Find where the given text appears and provide that cell's center as [X, Y] coordinate. 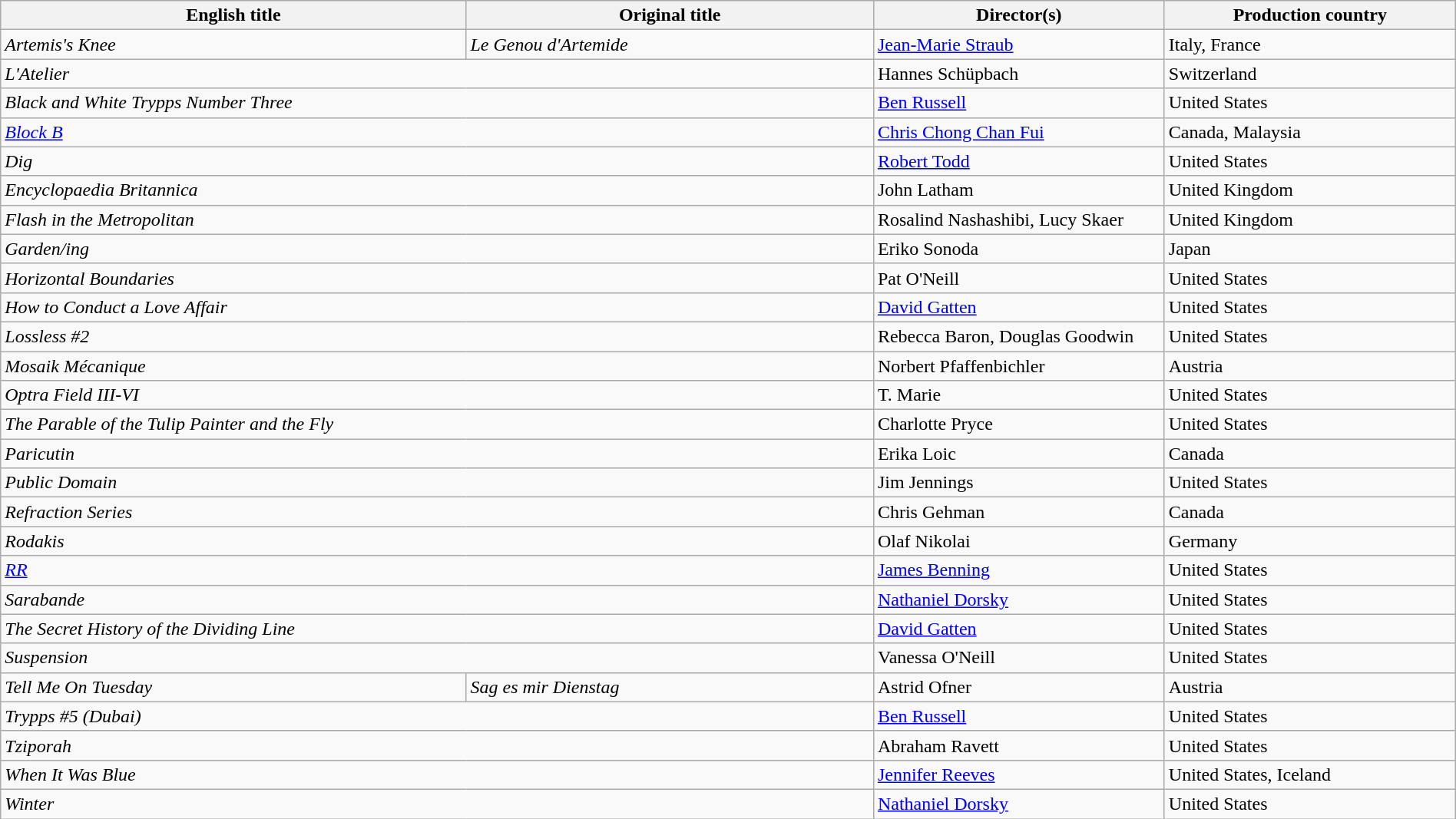
James Benning [1018, 570]
Jean-Marie Straub [1018, 45]
Norbert Pfaffenbichler [1018, 366]
Robert Todd [1018, 161]
Production country [1310, 15]
Director(s) [1018, 15]
Canada, Malaysia [1310, 132]
Rodakis [438, 541]
Le Genou d'Artemide [670, 45]
Tziporah [438, 745]
Hannes Schüpbach [1018, 74]
Jennifer Reeves [1018, 774]
Japan [1310, 249]
Germany [1310, 541]
Horizontal Boundaries [438, 278]
Eriko Sonoda [1018, 249]
T. Marie [1018, 395]
L'Atelier [438, 74]
United States, Iceland [1310, 774]
Refraction Series [438, 512]
Public Domain [438, 483]
Black and White Trypps Number Three [438, 103]
English title [233, 15]
Abraham Ravett [1018, 745]
Original title [670, 15]
Astrid Ofner [1018, 687]
Sarabande [438, 599]
Winter [438, 804]
Tell Me On Tuesday [233, 687]
Chris Chong Chan Fui [1018, 132]
The Parable of the Tulip Painter and the Fly [438, 424]
When It Was Blue [438, 774]
Chris Gehman [1018, 512]
Dig [438, 161]
Charlotte Pryce [1018, 424]
Erika Loic [1018, 454]
Artemis's Knee [233, 45]
Suspension [438, 658]
Paricutin [438, 454]
The Secret History of the Dividing Line [438, 629]
Trypps #5 (Dubai) [438, 716]
Rosalind Nashashibi, Lucy Skaer [1018, 220]
Italy, France [1310, 45]
Block B [438, 132]
Rebecca Baron, Douglas Goodwin [1018, 336]
Switzerland [1310, 74]
Jim Jennings [1018, 483]
Sag es mir Dienstag [670, 687]
Garden/ing [438, 249]
Mosaik Mécanique [438, 366]
Lossless #2 [438, 336]
RR [438, 570]
Olaf Nikolai [1018, 541]
Flash in the Metropolitan [438, 220]
Optra Field III-VI [438, 395]
Vanessa O'Neill [1018, 658]
Pat O'Neill [1018, 278]
Encyclopaedia Britannica [438, 190]
How to Conduct a Love Affair [438, 307]
John Latham [1018, 190]
